Return [x, y] of the center of cell containing provided text 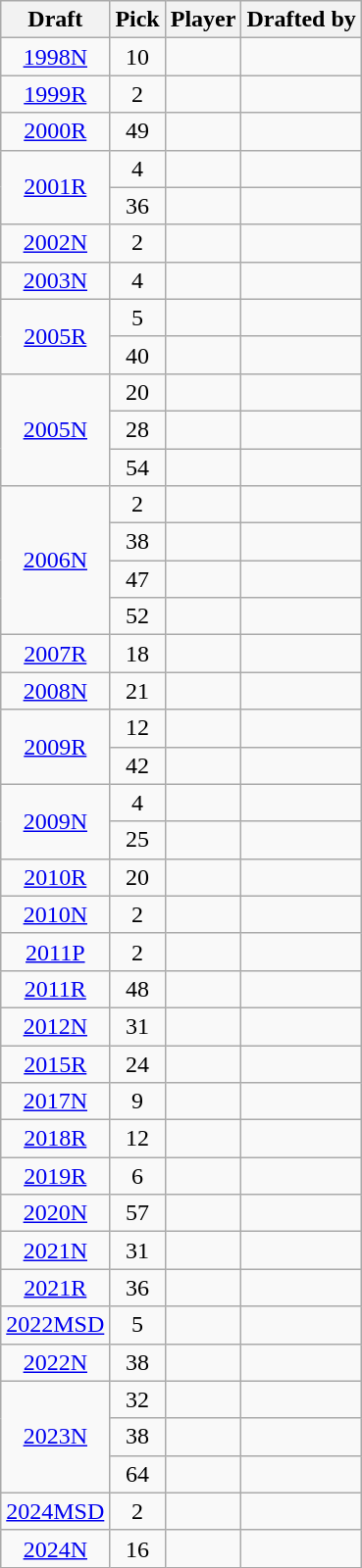
2023N [55, 1437]
6 [137, 1176]
2001R [55, 187]
2024MSD [55, 1511]
2003N [55, 280]
2017N [55, 1102]
2002N [55, 243]
Player [203, 20]
2011P [55, 952]
2012N [55, 1026]
2020N [55, 1213]
Draft [55, 20]
2007R [55, 654]
2019R [55, 1176]
2006N [55, 561]
2009R [55, 747]
49 [137, 131]
Drafted by [301, 20]
28 [137, 429]
2015R [55, 1063]
9 [137, 1102]
2010R [55, 877]
32 [137, 1399]
52 [137, 616]
2005N [55, 429]
40 [137, 355]
1999R [55, 94]
54 [137, 467]
21 [137, 691]
16 [137, 1548]
42 [137, 765]
10 [137, 57]
2008N [55, 691]
2022MSD [55, 1325]
2011R [55, 989]
2018R [55, 1139]
2005R [55, 336]
2022N [55, 1362]
57 [137, 1213]
2021N [55, 1250]
25 [137, 840]
64 [137, 1474]
24 [137, 1063]
2000R [55, 131]
18 [137, 654]
2021R [55, 1288]
2009N [55, 821]
1998N [55, 57]
47 [137, 579]
2010N [55, 914]
Pick [137, 20]
2024N [55, 1548]
48 [137, 989]
